Pinpoint the cell where the given text exists, returning its [X, Y] midpoint coordinate. 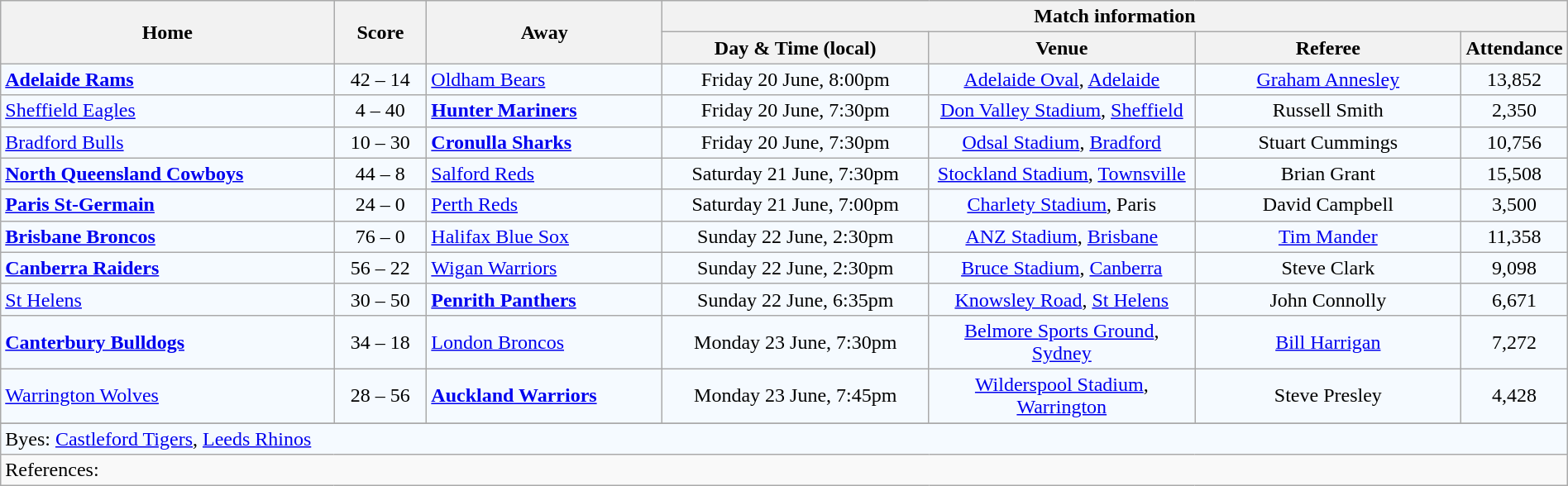
Stockland Stadium, Townsville [1062, 174]
Brian Grant [1328, 174]
10 – 30 [380, 142]
Penrith Panthers [544, 299]
Monday 23 June, 7:45pm [796, 395]
Saturday 21 June, 7:30pm [796, 174]
Canberra Raiders [167, 268]
Day & Time (local) [796, 48]
Away [544, 32]
56 – 22 [380, 268]
Russell Smith [1328, 111]
Charlety Stadium, Paris [1062, 205]
6,671 [1514, 299]
Oldham Bears [544, 79]
David Campbell [1328, 205]
Perth Reds [544, 205]
Belmore Sports Ground, Sydney [1062, 342]
London Broncos [544, 342]
Halifax Blue Sox [544, 236]
Wilderspool Stadium, Warrington [1062, 395]
Hunter Mariners [544, 111]
Brisbane Broncos [167, 236]
Don Valley Stadium, Sheffield [1062, 111]
North Queensland Cowboys [167, 174]
ANZ Stadium, Brisbane [1062, 236]
2,350 [1514, 111]
4 – 40 [380, 111]
Auckland Warriors [544, 395]
Sunday 22 June, 6:35pm [796, 299]
3,500 [1514, 205]
76 – 0 [380, 236]
References: [784, 470]
34 – 18 [380, 342]
Match information [1115, 17]
Byes: Castleford Tigers, Leeds Rhinos [784, 439]
Friday 20 June, 8:00pm [796, 79]
4,428 [1514, 395]
7,272 [1514, 342]
Paris St-Germain [167, 205]
Graham Annesley [1328, 79]
Steve Presley [1328, 395]
30 – 50 [380, 299]
Venue [1062, 48]
Bill Harrigan [1328, 342]
Adelaide Oval, Adelaide [1062, 79]
Referee [1328, 48]
Monday 23 June, 7:30pm [796, 342]
Cronulla Sharks [544, 142]
11,358 [1514, 236]
St Helens [167, 299]
Bruce Stadium, Canberra [1062, 268]
Sheffield Eagles [167, 111]
Wigan Warriors [544, 268]
44 – 8 [380, 174]
Tim Mander [1328, 236]
Stuart Cummings [1328, 142]
Bradford Bulls [167, 142]
Knowsley Road, St Helens [1062, 299]
Home [167, 32]
15,508 [1514, 174]
Salford Reds [544, 174]
9,098 [1514, 268]
42 – 14 [380, 79]
24 – 0 [380, 205]
13,852 [1514, 79]
Odsal Stadium, Bradford [1062, 142]
Adelaide Rams [167, 79]
Steve Clark [1328, 268]
28 – 56 [380, 395]
Saturday 21 June, 7:00pm [796, 205]
10,756 [1514, 142]
Score [380, 32]
Attendance [1514, 48]
John Connolly [1328, 299]
Canterbury Bulldogs [167, 342]
Warrington Wolves [167, 395]
